Scan for the cell matching the given text and deliver its [X, Y] coordinate at center. 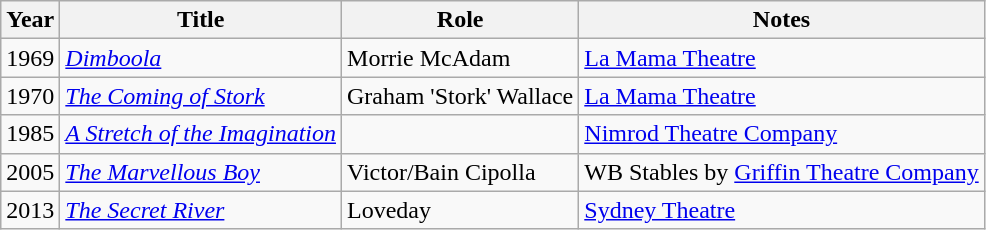
Title [201, 20]
Notes [782, 20]
A Stretch of the Imagination [201, 134]
1985 [30, 134]
1970 [30, 96]
WB Stables by Griffin Theatre Company [782, 172]
Victor/Bain Cipolla [460, 172]
The Marvellous Boy [201, 172]
1969 [30, 58]
The Coming of Stork [201, 96]
Sydney Theatre [782, 210]
Morrie McAdam [460, 58]
2005 [30, 172]
Graham 'Stork' Wallace [460, 96]
Role [460, 20]
Dimboola [201, 58]
2013 [30, 210]
Nimrod Theatre Company [782, 134]
Year [30, 20]
Loveday [460, 210]
The Secret River [201, 210]
